Search for the cell housing the specified text and yield its (X, Y) center coordinate. 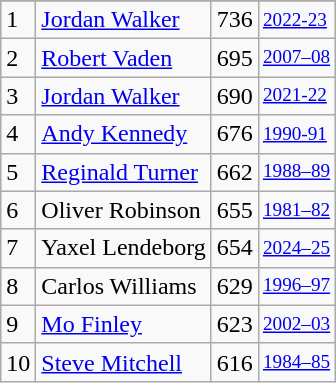
1988–89 (296, 172)
9 (18, 324)
4 (18, 134)
Steve Mitchell (124, 362)
5 (18, 172)
676 (234, 134)
623 (234, 324)
1996–97 (296, 286)
690 (234, 96)
8 (18, 286)
2007–08 (296, 58)
736 (234, 20)
Carlos Williams (124, 286)
1981–82 (296, 210)
Oliver Robinson (124, 210)
1 (18, 20)
10 (18, 362)
629 (234, 286)
Reginald Turner (124, 172)
Mo Finley (124, 324)
Yaxel Lendeborg (124, 248)
695 (234, 58)
2024–25 (296, 248)
6 (18, 210)
3 (18, 96)
7 (18, 248)
Robert Vaden (124, 58)
662 (234, 172)
2022-23 (296, 20)
1984–85 (296, 362)
655 (234, 210)
2002–03 (296, 324)
654 (234, 248)
1990-91 (296, 134)
616 (234, 362)
Andy Kennedy (124, 134)
2021-22 (296, 96)
2 (18, 58)
